Return (x, y) of the center of cell containing provided text 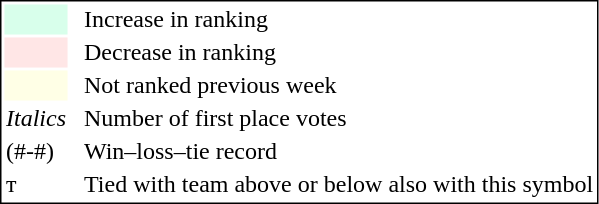
Number of first place votes (338, 119)
Not ranked previous week (338, 85)
(#-#) (36, 151)
Tied with team above or below also with this symbol (338, 185)
Win–loss–tie record (338, 151)
Decrease in ranking (338, 53)
Increase in ranking (338, 19)
Italics (36, 119)
т (36, 185)
